Scan for the cell matching the given text and deliver its (x, y) coordinate at center. 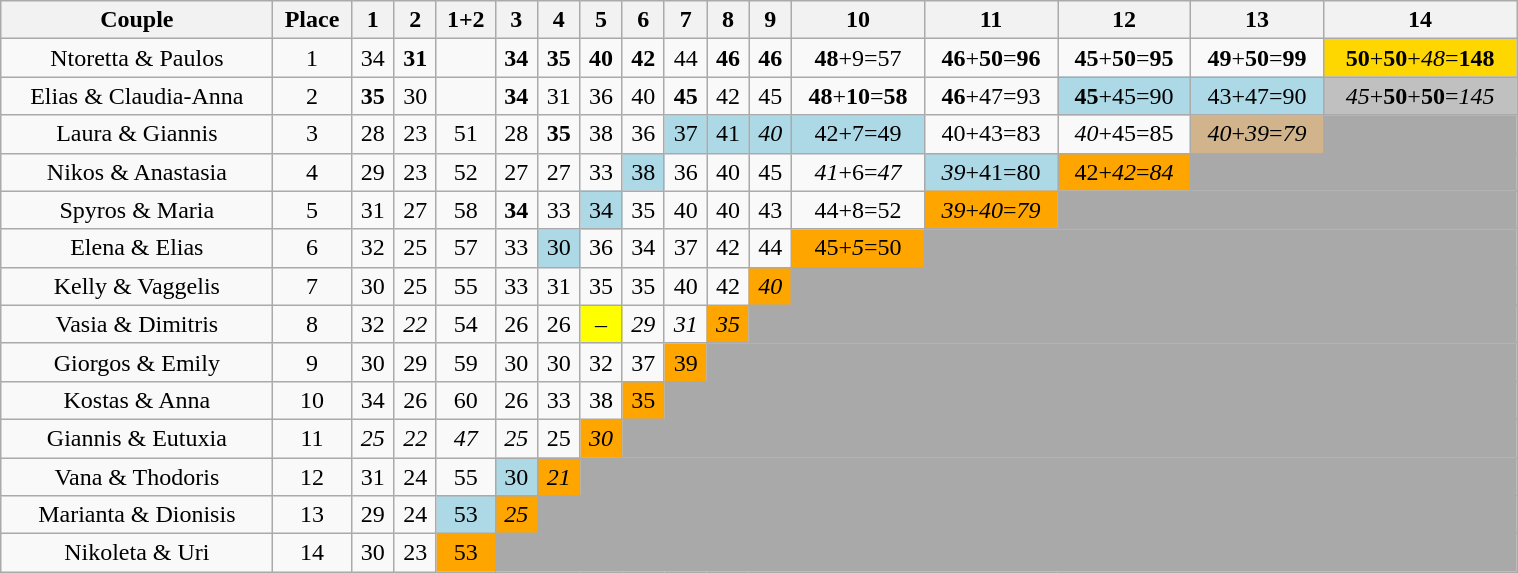
52 (466, 172)
Ntoretta & Paulos (136, 58)
39 (685, 362)
21 (558, 477)
41 (728, 134)
Place (312, 20)
54 (466, 324)
48+10=58 (858, 96)
50+50+48=148 (1420, 58)
58 (466, 210)
1+2 (466, 20)
44+8=52 (858, 210)
Kostas & Anna (136, 400)
Couple (136, 20)
43+47=90 (1258, 96)
47 (466, 438)
Spyros & Maria (136, 210)
Marianta & Dionisis (136, 515)
57 (466, 248)
59 (466, 362)
49+50=99 (1258, 58)
Nikos & Anastasia (136, 172)
42+42=84 (1124, 172)
42+7=49 (858, 134)
60 (466, 400)
– (601, 324)
45+5=50 (858, 248)
Elena & Elias (136, 248)
Giorgos & Emily (136, 362)
39+41=80 (990, 172)
39+40=79 (990, 210)
Nikoleta & Uri (136, 553)
45+50+50=145 (1420, 96)
46+50=96 (990, 58)
43 (770, 210)
Laura & Giannis (136, 134)
45+50=95 (1124, 58)
Elias & Claudia-Anna (136, 96)
48+9=57 (858, 58)
46+47=93 (990, 96)
Kelly & Vaggelis (136, 286)
40+39=79 (1258, 134)
41+6=47 (858, 172)
Vasia & Dimitris (136, 324)
Giannis & Eutuxia (136, 438)
45+45=90 (1124, 96)
51 (466, 134)
40+45=85 (1124, 134)
Vana & Thodoris (136, 477)
40+43=83 (990, 134)
